Scan for the cell matching the given text and deliver its [X, Y] coordinate at center. 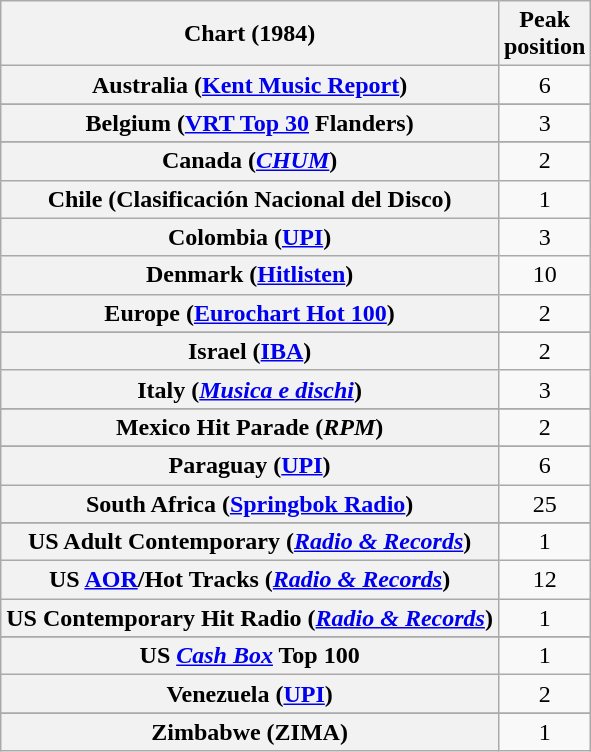
US AOR/Hot Tracks (Radio & Records) [250, 580]
Europe (Eurochart Hot 100) [250, 313]
Venezuela (UPI) [250, 694]
Belgium (VRT Top 30 Flanders) [250, 123]
Canada (CHUM) [250, 161]
Mexico Hit Parade (RPM) [250, 427]
Peakposition [544, 34]
Zimbabwe (ZIMA) [250, 732]
Chile (Clasificación Nacional del Disco) [250, 199]
Paraguay (UPI) [250, 465]
South Africa (Springbok Radio) [250, 503]
Italy (Musica e dischi) [250, 389]
Chart (1984) [250, 34]
Israel (IBA) [250, 351]
Colombia (UPI) [250, 237]
US Adult Contemporary (Radio & Records) [250, 542]
Denmark (Hitlisten) [250, 275]
25 [544, 503]
US Cash Box Top 100 [250, 656]
12 [544, 580]
US Contemporary Hit Radio (Radio & Records) [250, 618]
Australia (Kent Music Report) [250, 85]
10 [544, 275]
